Capture the cell that displays the provided text and extract its [X, Y] central coordinate. 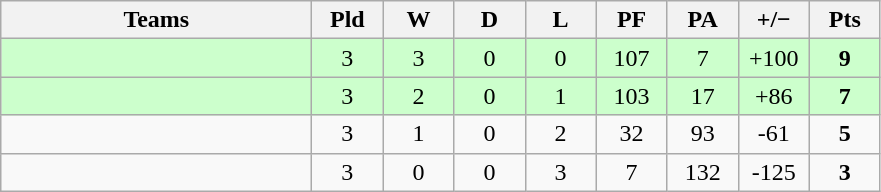
132 [702, 172]
93 [702, 134]
-61 [774, 134]
PA [702, 20]
Pts [844, 20]
Pld [348, 20]
5 [844, 134]
+/− [774, 20]
107 [632, 58]
32 [632, 134]
W [418, 20]
17 [702, 96]
+86 [774, 96]
103 [632, 96]
+100 [774, 58]
D [490, 20]
L [560, 20]
9 [844, 58]
PF [632, 20]
Teams [156, 20]
-125 [774, 172]
